Return [X, Y] of the center of cell containing provided text 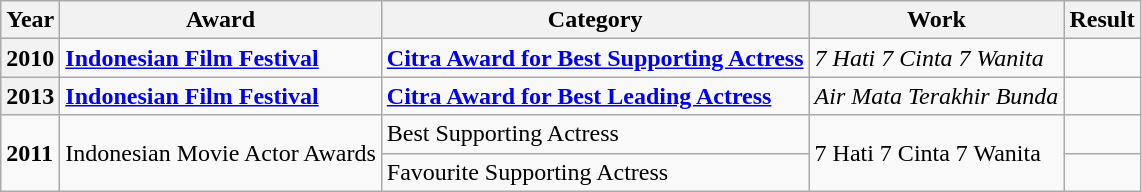
Award [220, 20]
Work [936, 20]
Citra Award for Best Supporting Actress [595, 58]
Indonesian Movie Actor Awards [220, 153]
Best Supporting Actress [595, 134]
Air Mata Terakhir Bunda [936, 96]
Citra Award for Best Leading Actress [595, 96]
Favourite Supporting Actress [595, 172]
Result [1102, 20]
Year [30, 20]
2010 [30, 58]
Category [595, 20]
2011 [30, 153]
2013 [30, 96]
